Extract the (X, Y) coordinate from the center of the cell holding the provided text.  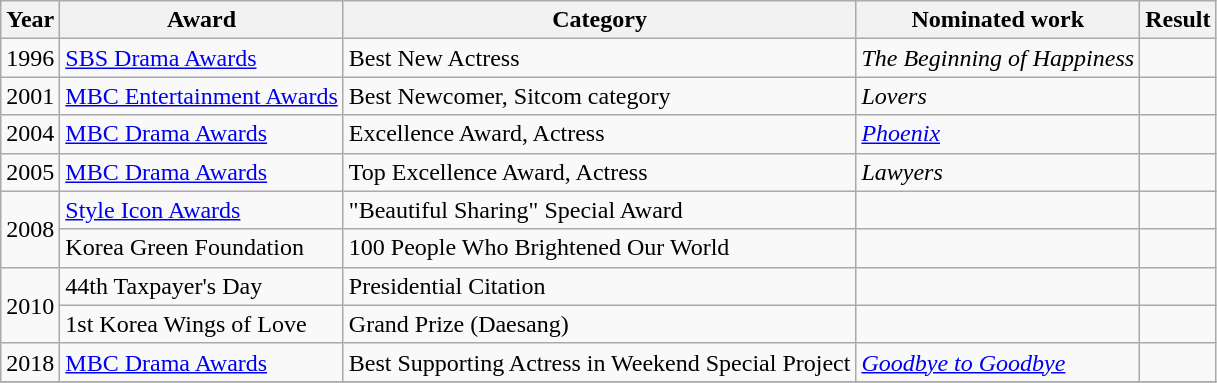
Year (30, 20)
"Beautiful Sharing" Special Award (600, 210)
2005 (30, 172)
Nominated work (998, 20)
44th Taxpayer's Day (202, 286)
Phoenix (998, 134)
Category (600, 20)
100 People Who Brightened Our World (600, 248)
2008 (30, 229)
Result (1178, 20)
2001 (30, 96)
Style Icon Awards (202, 210)
Award (202, 20)
2018 (30, 362)
Korea Green Foundation (202, 248)
Best Newcomer, Sitcom category (600, 96)
Presidential Citation (600, 286)
MBC Entertainment Awards (202, 96)
1996 (30, 58)
SBS Drama Awards (202, 58)
Lawyers (998, 172)
Excellence Award, Actress (600, 134)
1st Korea Wings of Love (202, 324)
2004 (30, 134)
Lovers (998, 96)
Grand Prize (Daesang) (600, 324)
2010 (30, 305)
Top Excellence Award, Actress (600, 172)
Best New Actress (600, 58)
Best Supporting Actress in Weekend Special Project (600, 362)
Goodbye to Goodbye (998, 362)
The Beginning of Happiness (998, 58)
